Find where the given text appears and provide that cell's center as [X, Y] coordinate. 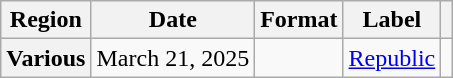
Label [392, 20]
Date [173, 20]
March 21, 2025 [173, 58]
Republic [392, 58]
Format [299, 20]
Region [46, 20]
Various [46, 58]
